From the cell containing the given text, extract its center point as [X, Y] coordinate. 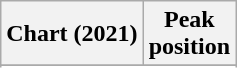
Chart (2021) [72, 34]
Peakposition [189, 34]
